Pinpoint the cell where the given text exists, returning its (x, y) midpoint coordinate. 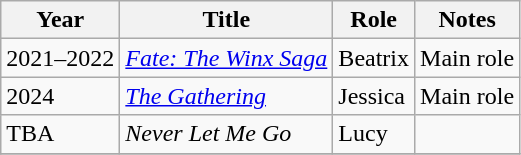
Notes (468, 20)
Year (60, 20)
Never Let Me Go (226, 134)
TBA (60, 134)
The Gathering (226, 96)
Fate: The Winx Saga (226, 58)
Jessica (374, 96)
Title (226, 20)
Role (374, 20)
Lucy (374, 134)
Beatrix (374, 58)
2024 (60, 96)
2021–2022 (60, 58)
